Pinpoint the cell where the given text exists, returning its [x, y] midpoint coordinate. 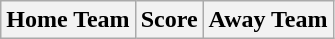
Score [169, 20]
Home Team [68, 20]
Away Team [268, 20]
